From the cell containing the given text, extract its center point as (x, y) coordinate. 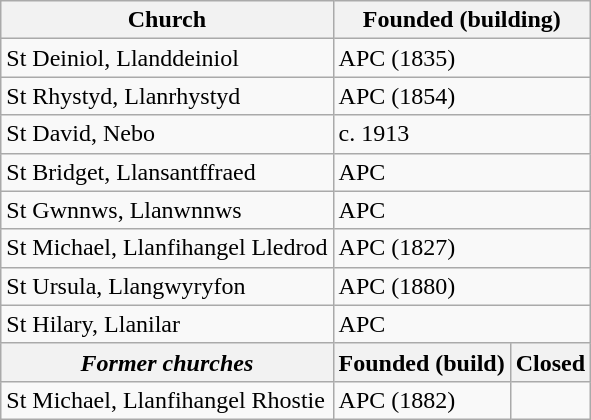
St Ursula, Llangwyryfon (167, 286)
Former churches (167, 362)
St Deiniol, Llanddeiniol (167, 58)
St Michael, Llanfihangel Lledrod (167, 248)
St Rhystyd, Llanrhystyd (167, 96)
St Bridget, Llansantffraed (167, 172)
Founded (building) (462, 20)
Church (167, 20)
St Hilary, Llanilar (167, 324)
APC (1835) (462, 58)
Founded (build) (422, 362)
St Michael, Llanfihangel Rhostie (167, 400)
APC (1880) (462, 286)
APC (1827) (462, 248)
APC (1854) (462, 96)
St David, Nebo (167, 134)
APC (1882) (422, 400)
St Gwnnws, Llanwnnws (167, 210)
Closed (550, 362)
c. 1913 (462, 134)
